Search for the cell housing the specified text and yield its (X, Y) center coordinate. 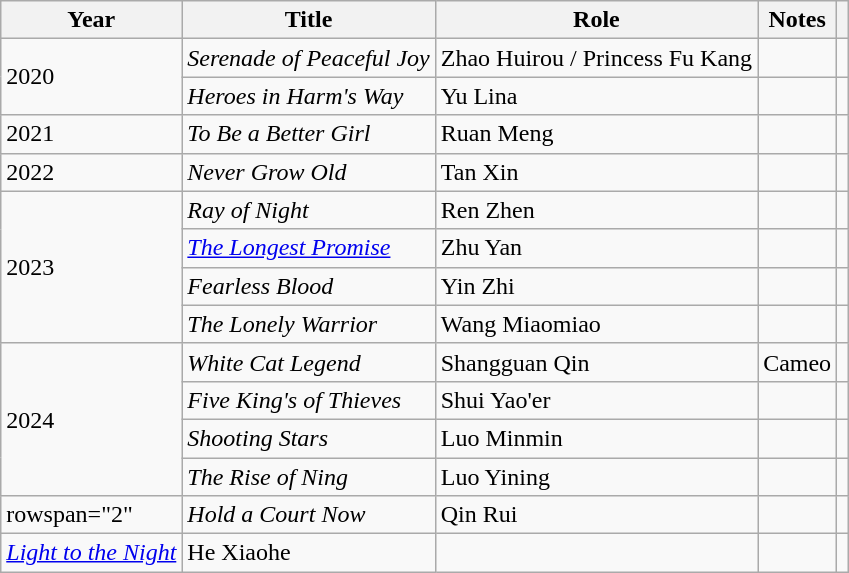
2021 (92, 134)
Title (308, 20)
Never Grow Old (308, 172)
2024 (92, 419)
The Rise of Ning (308, 477)
To Be a Better Girl (308, 134)
2020 (92, 77)
Luo Minmin (596, 438)
Yin Zhi (596, 286)
Hold a Court Now (308, 515)
2022 (92, 172)
Yu Lina (596, 96)
He Xiaohe (308, 553)
Heroes in Harm's Way (308, 96)
Role (596, 20)
White Cat Legend (308, 362)
Light to the Night (92, 553)
Ray of Night (308, 210)
2023 (92, 267)
Five King's of Thieves (308, 400)
Tan Xin (596, 172)
Qin Rui (596, 515)
Year (92, 20)
rowspan="2" (92, 515)
Ren Zhen (596, 210)
Fearless Blood (308, 286)
Ruan Meng (596, 134)
Luo Yining (596, 477)
Wang Miaomiao (596, 324)
Zhu Yan (596, 248)
Shooting Stars (308, 438)
The Lonely Warrior (308, 324)
Shangguan Qin (596, 362)
The Longest Promise (308, 248)
Zhao Huirou / Princess Fu Kang (596, 58)
Serenade of Peaceful Joy (308, 58)
Cameo (798, 362)
Shui Yao'er (596, 400)
Notes (798, 20)
